Pinpoint the cell where the given text exists, returning its (X, Y) midpoint coordinate. 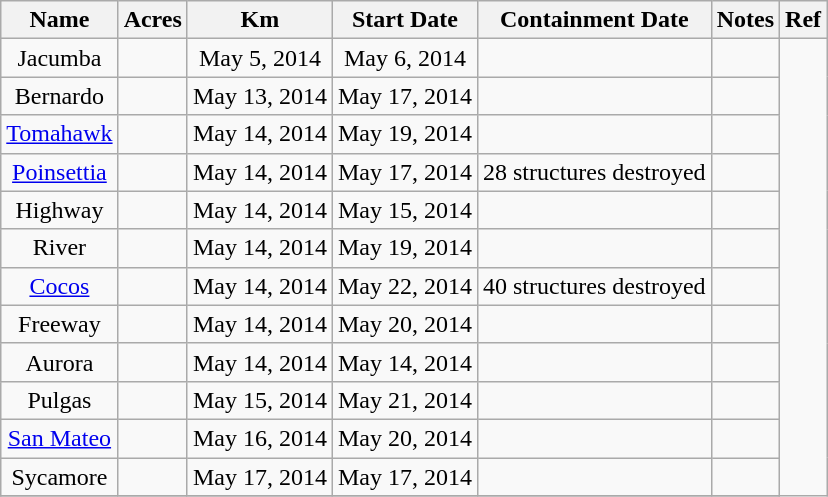
Notes (745, 20)
28 structures destroyed (594, 172)
May 6, 2014 (404, 58)
Ref (804, 20)
Aurora (60, 362)
May 5, 2014 (260, 58)
Poinsettia (60, 172)
Bernardo (60, 96)
Name (60, 20)
Pulgas (60, 400)
Sycamore (60, 477)
Containment Date (594, 20)
May 16, 2014 (260, 438)
Acres (152, 20)
Freeway (60, 324)
Jacumba (60, 58)
Tomahawk (60, 134)
Cocos (60, 286)
40 structures destroyed (594, 286)
May 22, 2014 (404, 286)
Start Date (404, 20)
Km (260, 20)
Highway (60, 210)
River (60, 248)
San Mateo (60, 438)
May 13, 2014 (260, 96)
May 21, 2014 (404, 400)
